Locate the cell with the specified text and output its [x, y] center coordinate. 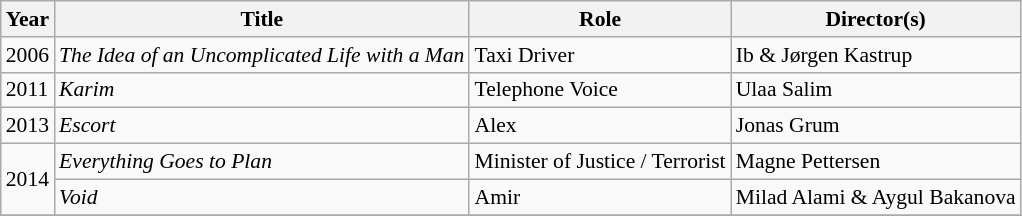
Void [262, 197]
2013 [28, 126]
2011 [28, 90]
Escort [262, 126]
Milad Alami & Aygul Bakanova [876, 197]
2014 [28, 180]
Amir [600, 197]
Role [600, 19]
Ib & Jørgen Kastrup [876, 55]
Jonas Grum [876, 126]
Everything Goes to Plan [262, 162]
The Idea of an Uncomplicated Life with a Man [262, 55]
Ulaa Salim [876, 90]
Alex [600, 126]
2006 [28, 55]
Title [262, 19]
Year [28, 19]
Karim [262, 90]
Magne Pettersen [876, 162]
Minister of Justice / Terrorist [600, 162]
Director(s) [876, 19]
Telephone Voice [600, 90]
Taxi Driver [600, 55]
